For the text-containing cell, return its midpoint in [x, y] coordinate format. 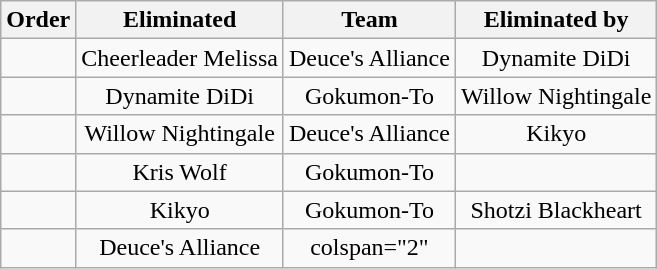
Order [38, 20]
Kris Wolf [180, 172]
colspan="2" [369, 248]
Eliminated [180, 20]
Eliminated by [556, 20]
Shotzi Blackheart [556, 210]
Cheerleader Melissa [180, 58]
Team [369, 20]
